Provide the [X, Y] coordinate of the cell's center where the given text is located.  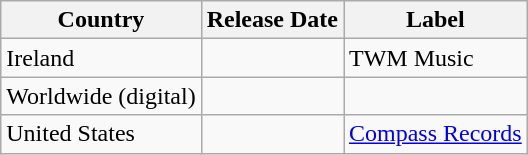
Compass Records [436, 134]
Label [436, 20]
United States [101, 134]
TWM Music [436, 58]
Worldwide (digital) [101, 96]
Country [101, 20]
Ireland [101, 58]
Release Date [272, 20]
